Provide the [X, Y] coordinate of the cell's center where the given text is located.  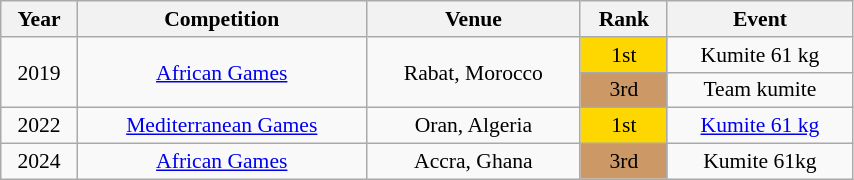
2024 [39, 162]
2019 [39, 72]
Kumite 61kg [760, 162]
Mediterranean Games [222, 126]
2022 [39, 126]
Oran, Algeria [473, 126]
Venue [473, 19]
Rank [624, 19]
Rabat, Morocco [473, 72]
Accra, Ghana [473, 162]
Event [760, 19]
Year [39, 19]
Competition [222, 19]
Team kumite [760, 90]
